For the text-containing cell, return its midpoint in (x, y) coordinate format. 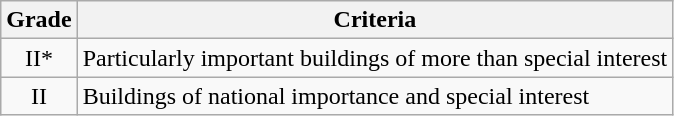
Buildings of national importance and special interest (375, 96)
II (39, 96)
Particularly important buildings of more than special interest (375, 58)
Criteria (375, 20)
II* (39, 58)
Grade (39, 20)
